Find where the given text appears and provide that cell's center as [x, y] coordinate. 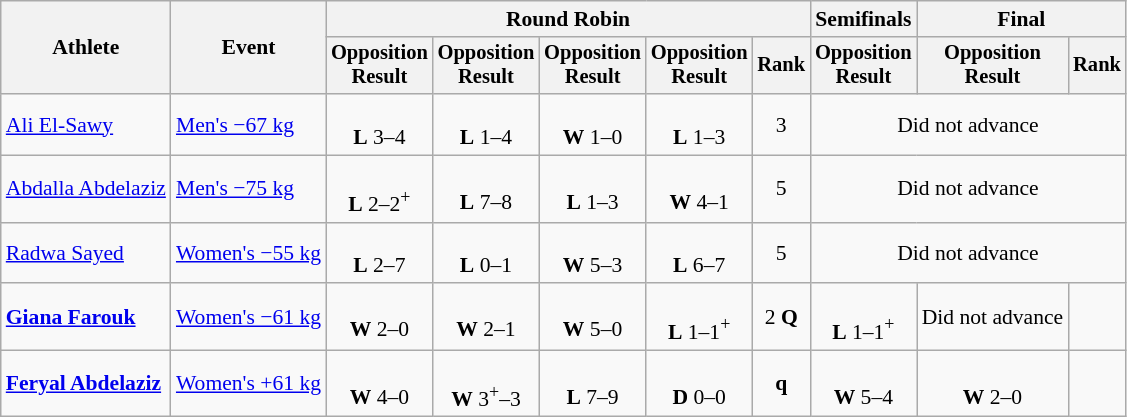
D 0–0 [700, 384]
W 2–1 [486, 318]
L 1–4 [486, 124]
W 4–1 [700, 190]
Event [248, 48]
Men's −67 kg [248, 124]
Final [1022, 19]
Round Robin [568, 19]
3 [781, 124]
Feryal Abdelaziz [86, 384]
L 2–2+ [380, 190]
Giana Farouk [86, 318]
q [781, 384]
Athlete [86, 48]
2 Q [781, 318]
W 3+–3 [486, 384]
L 7–8 [486, 190]
Men's −75 kg [248, 190]
L 0–1 [486, 252]
L 2–7 [380, 252]
Ali El-Sawy [86, 124]
L 6–7 [700, 252]
W 5–0 [592, 318]
W 5–3 [592, 252]
Semifinals [864, 19]
Women's −55 kg [248, 252]
L 3–4 [380, 124]
Radwa Sayed [86, 252]
Women's −61 kg [248, 318]
Abdalla Abdelaziz [86, 190]
W 5–4 [864, 384]
W 1–0 [592, 124]
Women's +61 kg [248, 384]
W 4–0 [380, 384]
L 7–9 [592, 384]
